Scan for the cell matching the given text and deliver its [x, y] coordinate at center. 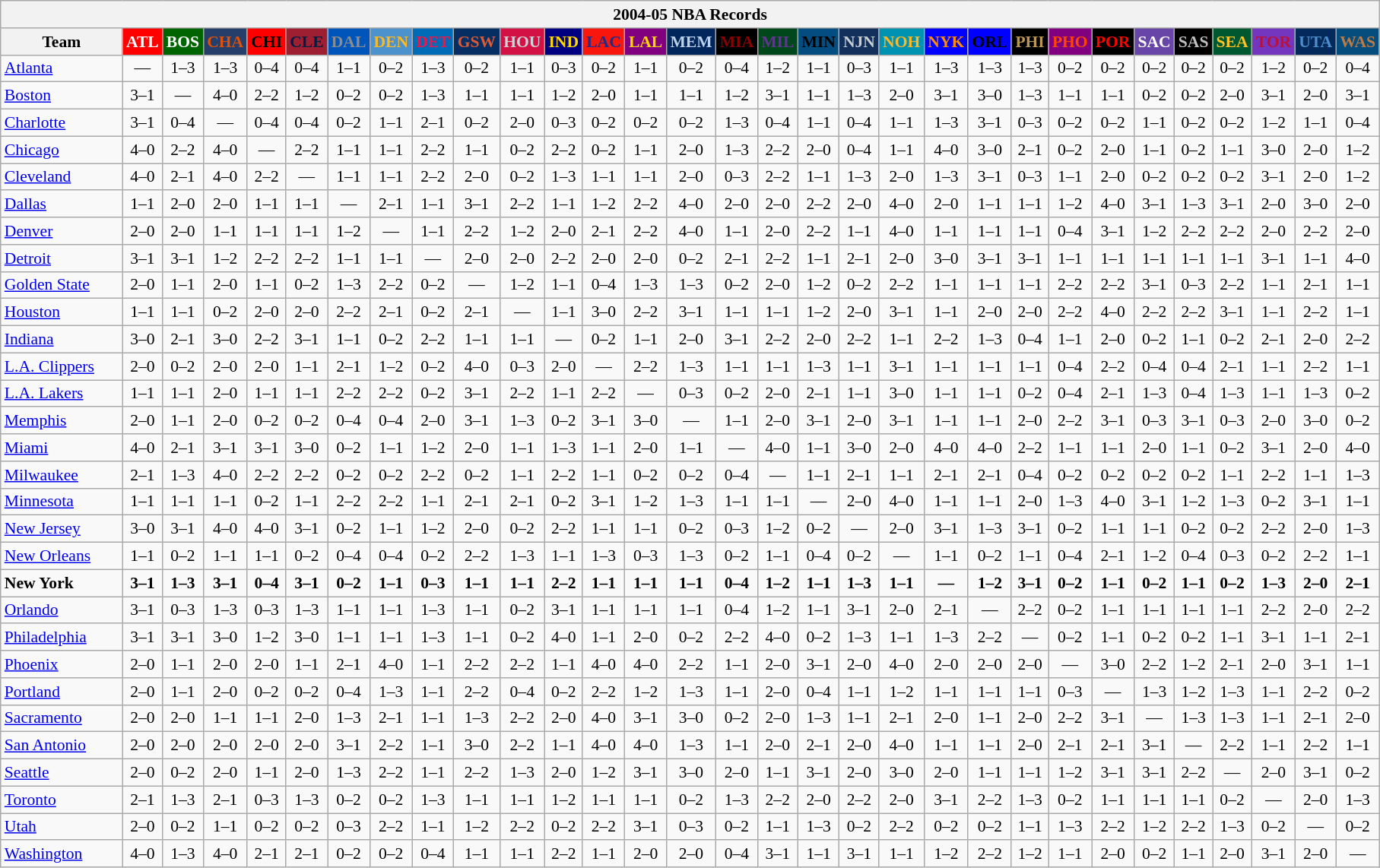
Team [62, 42]
Orlando [62, 610]
SEA [1232, 42]
LAL [646, 42]
Charlotte [62, 123]
PHI [1029, 42]
NJN [859, 42]
New Jersey [62, 529]
Memphis [62, 421]
New Orleans [62, 556]
MIN [818, 42]
PHO [1071, 42]
CHI [266, 42]
Cleveland [62, 177]
Boston [62, 96]
L.A. Lakers [62, 394]
Houston [62, 312]
SAC [1154, 42]
UTA [1315, 42]
GSW [477, 42]
NOH [902, 42]
San Antonio [62, 746]
New York [62, 583]
TOR [1274, 42]
MIL [777, 42]
Atlanta [62, 68]
Detroit [62, 258]
SAS [1194, 42]
Miami [62, 448]
L.A. Clippers [62, 366]
DET [433, 42]
CHA [225, 42]
Washington [62, 854]
IND [563, 42]
Phoenix [62, 664]
POR [1113, 42]
Denver [62, 231]
BOS [182, 42]
HOU [522, 42]
Milwaukee [62, 475]
Indiana [62, 340]
Chicago [62, 150]
Philadelphia [62, 638]
Portland [62, 692]
Dallas [62, 204]
Utah [62, 827]
Toronto [62, 800]
DAL [349, 42]
WAS [1358, 42]
Seattle [62, 773]
ATL [143, 42]
ORL [990, 42]
Golden State [62, 285]
CLE [307, 42]
MEM [690, 42]
2004-05 NBA Records [690, 14]
Minnesota [62, 502]
NYK [946, 42]
MIA [737, 42]
Sacramento [62, 718]
LAC [604, 42]
DEN [391, 42]
